Search for the cell housing the specified text and yield its (X, Y) center coordinate. 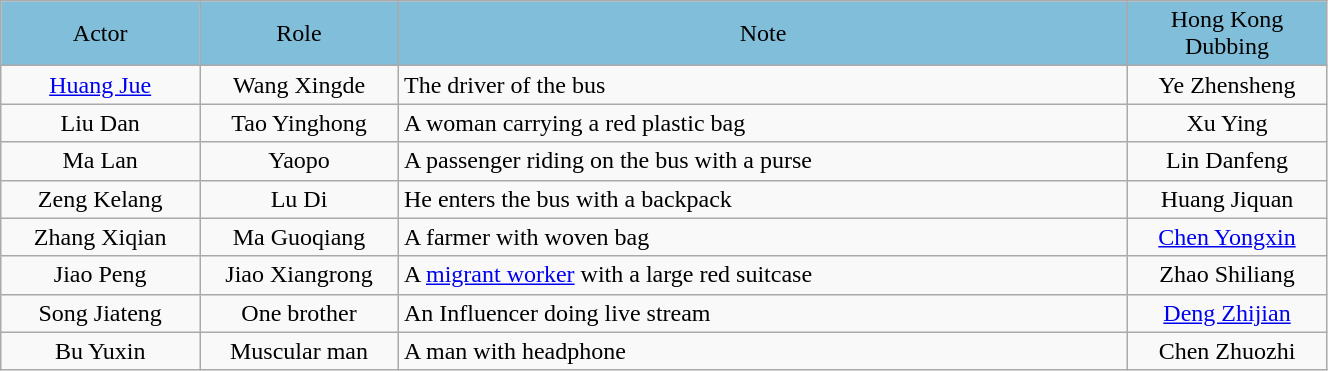
A woman carrying a red plastic bag (762, 123)
Ye Zhensheng (1228, 85)
A migrant worker with a large red suitcase (762, 275)
Xu Ying (1228, 123)
One brother (300, 313)
Jiao Peng (100, 275)
Role (300, 34)
Song Jiateng (100, 313)
Chen Yongxin (1228, 237)
Jiao Xiangrong (300, 275)
The driver of the bus (762, 85)
Huang Jue (100, 85)
Zhao Shiliang (1228, 275)
Deng Zhijian (1228, 313)
Chen Zhuozhi (1228, 351)
Ma Lan (100, 161)
Lu Di (300, 199)
Zhang Xiqian (100, 237)
Yaopo (300, 161)
A man with headphone (762, 351)
Muscular man (300, 351)
A passenger riding on the bus with a purse (762, 161)
Ma Guoqiang (300, 237)
A farmer with woven bag (762, 237)
Lin Danfeng (1228, 161)
Huang Jiquan (1228, 199)
Note (762, 34)
Actor (100, 34)
Bu Yuxin (100, 351)
An Influencer doing live stream (762, 313)
He enters the bus with a backpack (762, 199)
Liu Dan (100, 123)
Tao Yinghong (300, 123)
Wang Xingde (300, 85)
Hong Kong Dubbing (1228, 34)
Zeng Kelang (100, 199)
